Determine the (X, Y) coordinate at the center of the cell enclosing the given text.  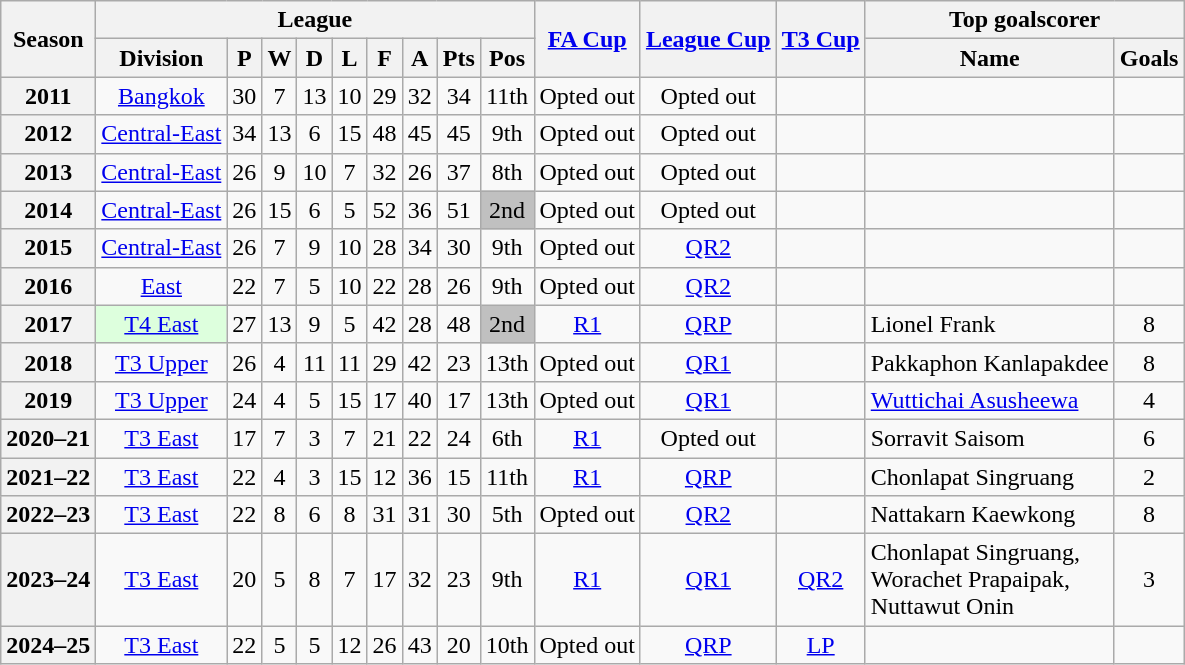
T3 Cup (820, 39)
21 (384, 438)
2017 (48, 324)
2020–21 (48, 438)
2019 (48, 400)
League Cup (708, 39)
FA Cup (587, 39)
P (244, 58)
2021–22 (48, 477)
Lionel Frank (990, 324)
27 (244, 324)
T4 East (162, 324)
Pts (458, 58)
Sorravit Saisom (990, 438)
6th (507, 438)
2015 (48, 248)
51 (458, 210)
2018 (48, 362)
2 (1149, 477)
37 (458, 172)
L (350, 58)
A (420, 58)
Name (990, 58)
F (384, 58)
W (280, 58)
D (314, 58)
43 (420, 645)
2014 (48, 210)
East (162, 286)
Pakkaphon Kanlapakdee (990, 362)
2016 (48, 286)
10th (507, 645)
League (315, 20)
LP (820, 645)
2024–25 (48, 645)
2023–24 (48, 580)
Bangkok (162, 96)
52 (384, 210)
Top goalscorer (1024, 20)
2011 (48, 96)
Pos (507, 58)
2022–23 (48, 515)
40 (420, 400)
2013 (48, 172)
Division (162, 58)
Chonlapat Singruang (990, 477)
Season (48, 39)
Wuttichai Asusheewa (990, 400)
8th (507, 172)
2012 (48, 134)
5th (507, 515)
Goals (1149, 58)
Chonlapat Singruang, Worachet Prapaipak, Nuttawut Onin (990, 580)
Nattakarn Kaewkong (990, 515)
